Search for the cell housing the specified text and yield its [x, y] center coordinate. 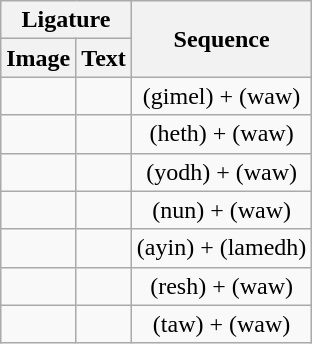
(resh) + (waw) [222, 286]
Ligature [66, 20]
Image [38, 58]
(taw) + (waw) [222, 324]
(nun) + (waw) [222, 210]
(heth) + (waw) [222, 134]
Sequence [222, 39]
Text [104, 58]
(yodh) + (waw) [222, 172]
(ayin) + (lamedh) [222, 248]
(gimel) + (waw) [222, 96]
